Pinpoint the cell where the given text exists, returning its [x, y] midpoint coordinate. 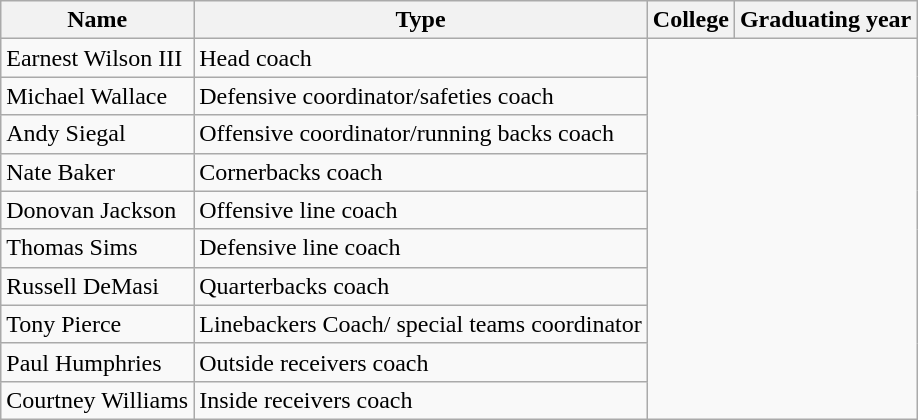
Type [421, 20]
Defensive coordinator/safeties coach [421, 96]
Cornerbacks coach [421, 172]
Name [98, 20]
Linebackers Coach/ special teams coordinator [421, 324]
Offensive line coach [421, 210]
Courtney Williams [98, 400]
Quarterbacks coach [421, 286]
Inside receivers coach [421, 400]
Nate Baker [98, 172]
Russell DeMasi [98, 286]
Andy Siegal [98, 134]
Offensive coordinator/running backs coach [421, 134]
College [690, 20]
Thomas Sims [98, 248]
Head coach [421, 58]
Donovan Jackson [98, 210]
Graduating year [825, 20]
Paul Humphries [98, 362]
Earnest Wilson III [98, 58]
Tony Pierce [98, 324]
Defensive line coach [421, 248]
Outside receivers coach [421, 362]
Michael Wallace [98, 96]
